Scan for the cell matching the given text and deliver its (X, Y) coordinate at center. 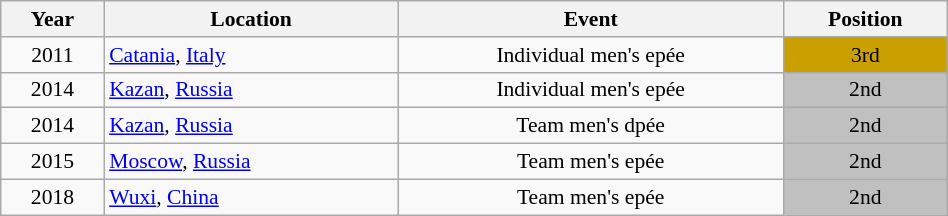
3rd (865, 55)
Team men's dpée (590, 126)
2015 (52, 162)
Event (590, 19)
Catania, Italy (251, 55)
Moscow, Russia (251, 162)
2018 (52, 197)
Year (52, 19)
Wuxi, China (251, 197)
Location (251, 19)
2011 (52, 55)
Position (865, 19)
